Return (X, Y) of the center of cell containing provided text 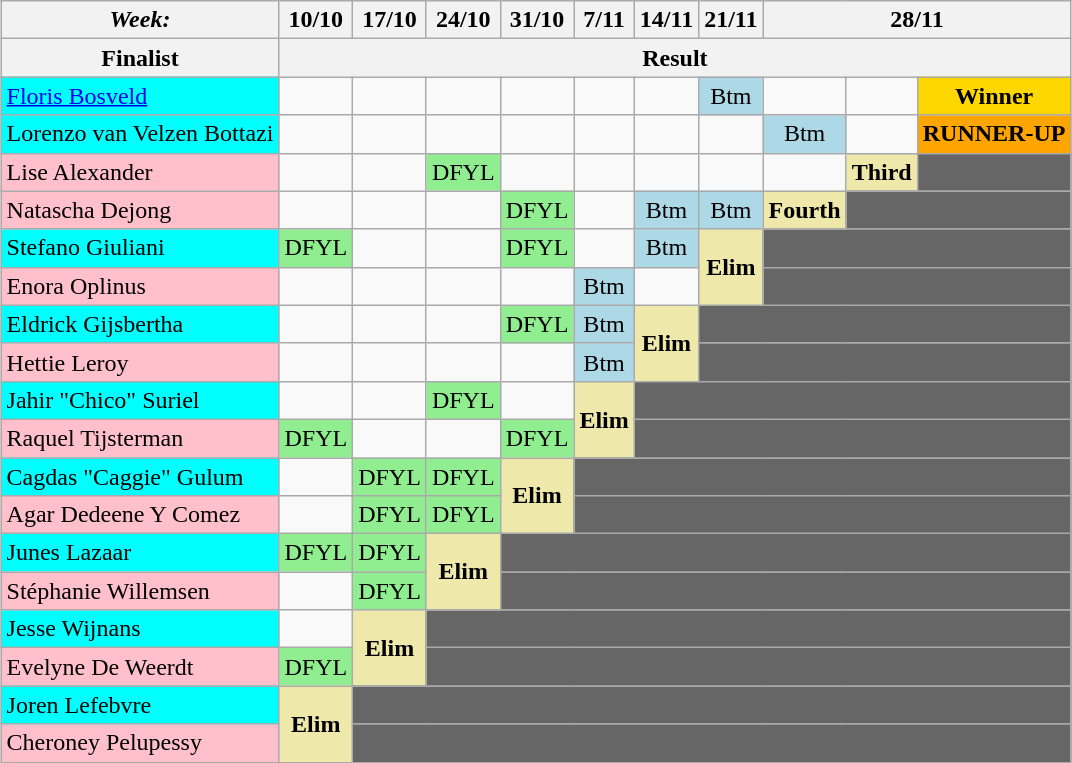
Cheroney Pelupessy (140, 743)
Stéphanie Willemsen (140, 591)
31/10 (537, 20)
Finalist (140, 58)
Natascha Dejong (140, 210)
Result (675, 58)
Raquel Tijsterman (140, 438)
Evelyne De Weerdt (140, 667)
Jesse Wijnans (140, 629)
14/11 (666, 20)
Hettie Leroy (140, 362)
Winner (994, 96)
24/10 (463, 20)
Cagdas "Caggie" Gulum (140, 477)
17/10 (390, 20)
21/11 (731, 20)
28/11 (917, 20)
Third (882, 172)
Eldrick Gijsbertha (140, 324)
Joren Lefebvre (140, 705)
Week: (140, 20)
Lise Alexander (140, 172)
Fourth (804, 210)
Lorenzo van Velzen Bottazi (140, 134)
Jahir "Chico" Suriel (140, 400)
Agar Dedeene Y Comez (140, 515)
Enora Oplinus (140, 286)
Junes Lazaar (140, 553)
Floris Bosveld (140, 96)
RUNNER-UP (994, 134)
Stefano Giuliani (140, 248)
10/10 (316, 20)
7/11 (604, 20)
